Search for the cell housing the specified text and yield its [X, Y] center coordinate. 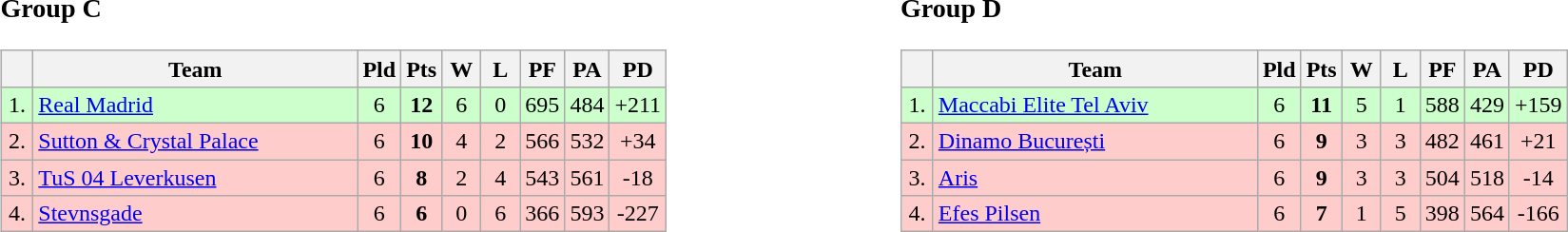
Efes Pilsen [1095, 214]
12 [422, 105]
Maccabi Elite Tel Aviv [1095, 105]
-227 [638, 214]
Real Madrid [196, 105]
504 [1442, 178]
566 [542, 142]
564 [1487, 214]
366 [542, 214]
588 [1442, 105]
561 [588, 178]
Stevnsgade [196, 214]
461 [1487, 142]
8 [422, 178]
429 [1487, 105]
Sutton & Crystal Palace [196, 142]
518 [1487, 178]
TuS 04 Leverkusen [196, 178]
398 [1442, 214]
543 [542, 178]
532 [588, 142]
+211 [638, 105]
11 [1322, 105]
482 [1442, 142]
-166 [1539, 214]
+21 [1539, 142]
484 [588, 105]
695 [542, 105]
-14 [1539, 178]
+159 [1539, 105]
593 [588, 214]
7 [1322, 214]
-18 [638, 178]
10 [422, 142]
Aris [1095, 178]
Dinamo București [1095, 142]
+34 [638, 142]
